Detect which cell encompasses the target text, then output its [x, y] center coordinate. 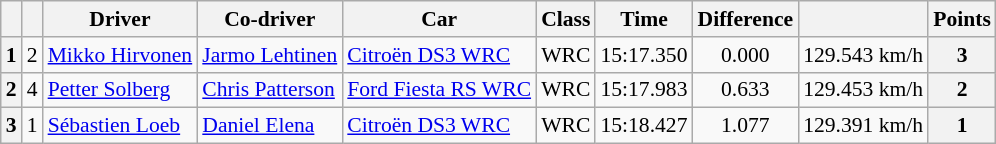
15:17.350 [644, 55]
129.453 km/h [863, 90]
Petter Solberg [120, 90]
4 [32, 90]
Points [962, 19]
Chris Patterson [270, 90]
Mikko Hirvonen [120, 55]
Jarmo Lehtinen [270, 55]
Ford Fiesta RS WRC [439, 90]
129.543 km/h [863, 55]
Car [439, 19]
0.000 [746, 55]
Difference [746, 19]
Co-driver [270, 19]
15:17.983 [644, 90]
Time [644, 19]
Sébastien Loeb [120, 126]
Daniel Elena [270, 126]
Driver [120, 19]
Class [566, 19]
0.633 [746, 90]
15:18.427 [644, 126]
1.077 [746, 126]
129.391 km/h [863, 126]
